Find where the given text appears and provide that cell's center as [x, y] coordinate. 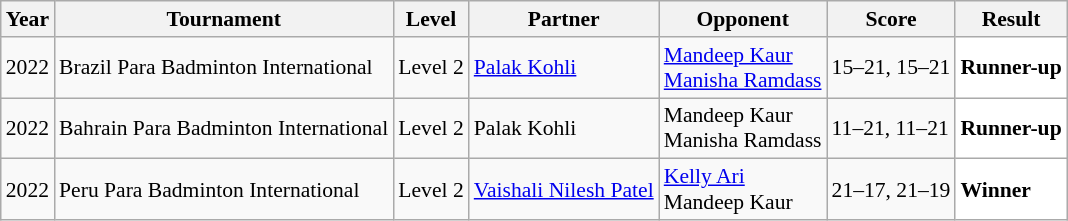
Winner [1010, 190]
Brazil Para Badminton International [224, 68]
15–21, 15–21 [892, 68]
Score [892, 19]
Level [430, 19]
Vaishali Nilesh Patel [564, 190]
Result [1010, 19]
Kelly Ari Mandeep Kaur [743, 190]
Year [28, 19]
Tournament [224, 19]
Peru Para Badminton International [224, 190]
11–21, 11–21 [892, 128]
Bahrain Para Badminton International [224, 128]
21–17, 21–19 [892, 190]
Partner [564, 19]
Opponent [743, 19]
